Identify which cell holds the provided text, then report its [X, Y] central coordinate. 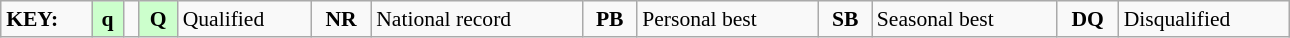
Qualified [244, 19]
q [108, 19]
KEY: [46, 19]
SB [846, 19]
Q [158, 19]
DQ [1088, 19]
Disqualified [1204, 19]
PB [610, 19]
Personal best [728, 19]
National record [476, 19]
Seasonal best [964, 19]
NR [341, 19]
